From the cell containing the given text, extract its center point as (X, Y) coordinate. 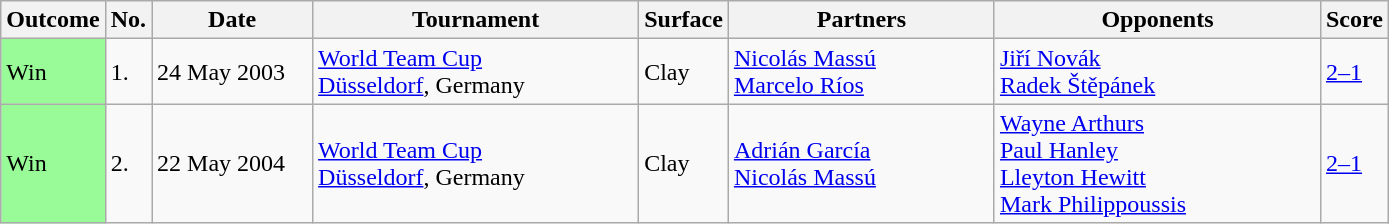
Wayne Arthurs Paul Hanley Lleyton Hewitt Mark Philippoussis (1157, 164)
Adrián García Nicolás Massú (861, 164)
Nicolás Massú Marcelo Ríos (861, 72)
2. (128, 164)
Outcome (53, 20)
Partners (861, 20)
Tournament (476, 20)
Surface (684, 20)
Jiří Novák Radek Štěpánek (1157, 72)
24 May 2003 (232, 72)
Opponents (1157, 20)
1. (128, 72)
No. (128, 20)
22 May 2004 (232, 164)
Date (232, 20)
Score (1354, 20)
